Scan for the cell matching the given text and deliver its [x, y] coordinate at center. 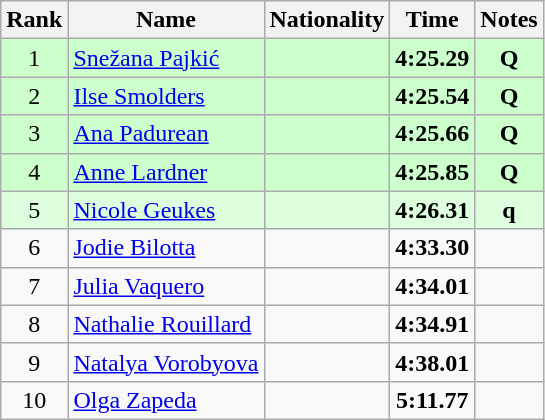
Snežana Pajkić [166, 58]
Notes [509, 20]
Olga Zapeda [166, 400]
4:33.30 [432, 248]
Ana Padurean [166, 134]
Rank [34, 20]
Nationality [327, 20]
Name [166, 20]
10 [34, 400]
6 [34, 248]
4:25.66 [432, 134]
3 [34, 134]
4:26.31 [432, 210]
4:25.54 [432, 96]
4:38.01 [432, 362]
Anne Lardner [166, 172]
7 [34, 286]
Nathalie Rouillard [166, 324]
9 [34, 362]
Ilse Smolders [166, 96]
Jodie Bilotta [166, 248]
4 [34, 172]
2 [34, 96]
4:25.85 [432, 172]
4:34.01 [432, 286]
8 [34, 324]
1 [34, 58]
4:25.29 [432, 58]
5:11.77 [432, 400]
Natalya Vorobyova [166, 362]
4:34.91 [432, 324]
Nicole Geukes [166, 210]
Time [432, 20]
5 [34, 210]
Julia Vaquero [166, 286]
q [509, 210]
